Pinpoint the cell where the given text exists, returning its [x, y] midpoint coordinate. 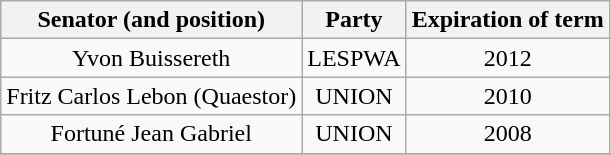
Fritz Carlos Lebon (Quaestor) [152, 96]
Yvon Buissereth [152, 58]
Fortuné Jean Gabriel [152, 134]
2008 [508, 134]
2010 [508, 96]
2012 [508, 58]
LESPWA [354, 58]
Senator (and position) [152, 20]
Party [354, 20]
Expiration of term [508, 20]
